Return the (X, Y) coordinate for the center point of the cell that contains the specified text.  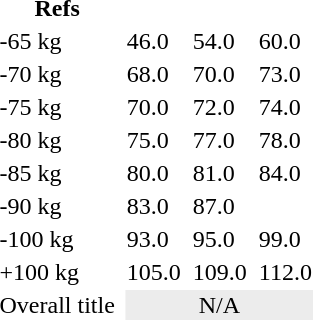
83.0 (154, 206)
46.0 (154, 41)
54.0 (220, 41)
84.0 (285, 173)
112.0 (285, 272)
N/A (219, 305)
78.0 (285, 140)
87.0 (220, 206)
99.0 (285, 239)
68.0 (154, 74)
73.0 (285, 74)
72.0 (220, 107)
80.0 (154, 173)
95.0 (220, 239)
109.0 (220, 272)
105.0 (154, 272)
77.0 (220, 140)
93.0 (154, 239)
75.0 (154, 140)
81.0 (220, 173)
60.0 (285, 41)
74.0 (285, 107)
